Detect which cell encompasses the target text, then output its (X, Y) center coordinate. 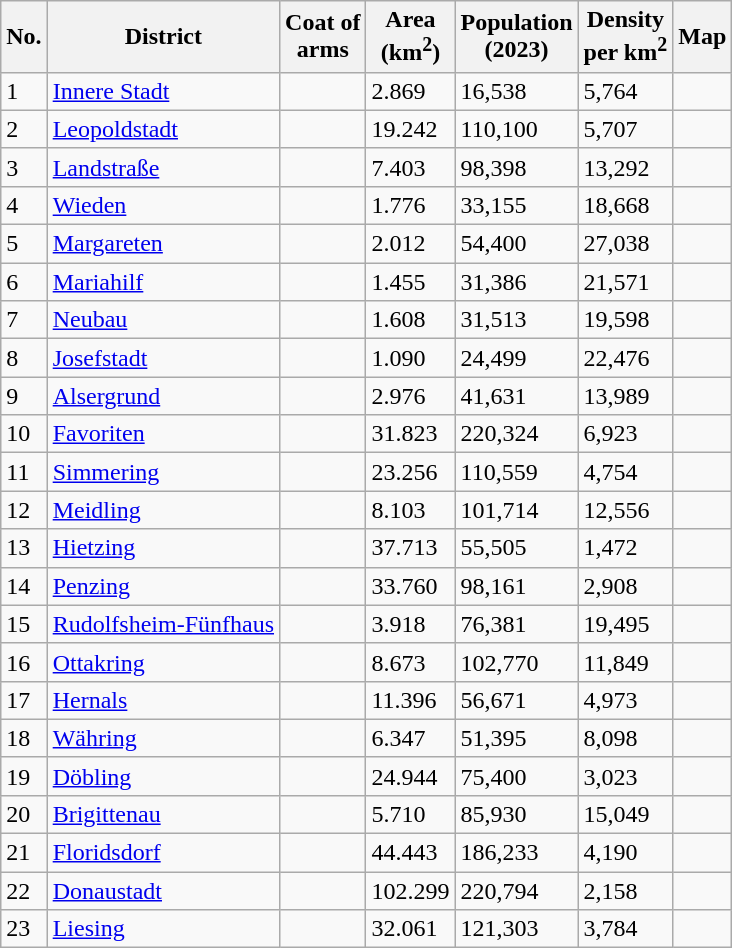
75,400 (516, 776)
31,513 (516, 320)
6,923 (626, 434)
5 (24, 244)
Landstraße (163, 167)
4,754 (626, 472)
Margareten (163, 244)
110,100 (516, 129)
6 (24, 282)
98,398 (516, 167)
Währing (163, 738)
Hietzing (163, 548)
Simmering (163, 472)
Floridsdorf (163, 853)
9 (24, 396)
14 (24, 586)
23 (24, 929)
2 (24, 129)
8 (24, 358)
18 (24, 738)
No. (24, 37)
Mariahilf (163, 282)
Population(2023) (516, 37)
2,158 (626, 891)
Döbling (163, 776)
55,505 (516, 548)
4,190 (626, 853)
2.869 (410, 91)
5,707 (626, 129)
8,098 (626, 738)
220,794 (516, 891)
1.776 (410, 205)
Neubau (163, 320)
Map (702, 37)
Donaustadt (163, 891)
2.012 (410, 244)
44.443 (410, 853)
23.256 (410, 472)
15,049 (626, 814)
10 (24, 434)
4,973 (626, 700)
Innere Stadt (163, 91)
3.918 (410, 624)
186,233 (516, 853)
33,155 (516, 205)
12,556 (626, 510)
76,381 (516, 624)
District (163, 37)
Coat ofarms (323, 37)
21,571 (626, 282)
Hernals (163, 700)
Rudolfsheim-Fünfhaus (163, 624)
20 (24, 814)
Area(km2) (410, 37)
Alsergrund (163, 396)
17 (24, 700)
Ottakring (163, 662)
110,559 (516, 472)
41,631 (516, 396)
15 (24, 624)
11.396 (410, 700)
19,495 (626, 624)
4 (24, 205)
37.713 (410, 548)
19.242 (410, 129)
98,161 (516, 586)
8.103 (410, 510)
12 (24, 510)
2,908 (626, 586)
1.608 (410, 320)
Favoriten (163, 434)
18,668 (626, 205)
Josefstadt (163, 358)
5.710 (410, 814)
13 (24, 548)
220,324 (516, 434)
16 (24, 662)
102.299 (410, 891)
Densityper km2 (626, 37)
32.061 (410, 929)
27,038 (626, 244)
Wieden (163, 205)
121,303 (516, 929)
3 (24, 167)
3,023 (626, 776)
1,472 (626, 548)
19 (24, 776)
33.760 (410, 586)
21 (24, 853)
22,476 (626, 358)
16,538 (516, 91)
85,930 (516, 814)
1.455 (410, 282)
31.823 (410, 434)
13,989 (626, 396)
101,714 (516, 510)
Leopoldstadt (163, 129)
5,764 (626, 91)
Brigittenau (163, 814)
Liesing (163, 929)
6.347 (410, 738)
54,400 (516, 244)
1.090 (410, 358)
24,499 (516, 358)
13,292 (626, 167)
19,598 (626, 320)
Penzing (163, 586)
102,770 (516, 662)
8.673 (410, 662)
11,849 (626, 662)
7 (24, 320)
Meidling (163, 510)
1 (24, 91)
51,395 (516, 738)
56,671 (516, 700)
11 (24, 472)
22 (24, 891)
31,386 (516, 282)
2.976 (410, 396)
7.403 (410, 167)
3,784 (626, 929)
24.944 (410, 776)
